Output the [x, y] coordinate of the center of the cell containing the given text.  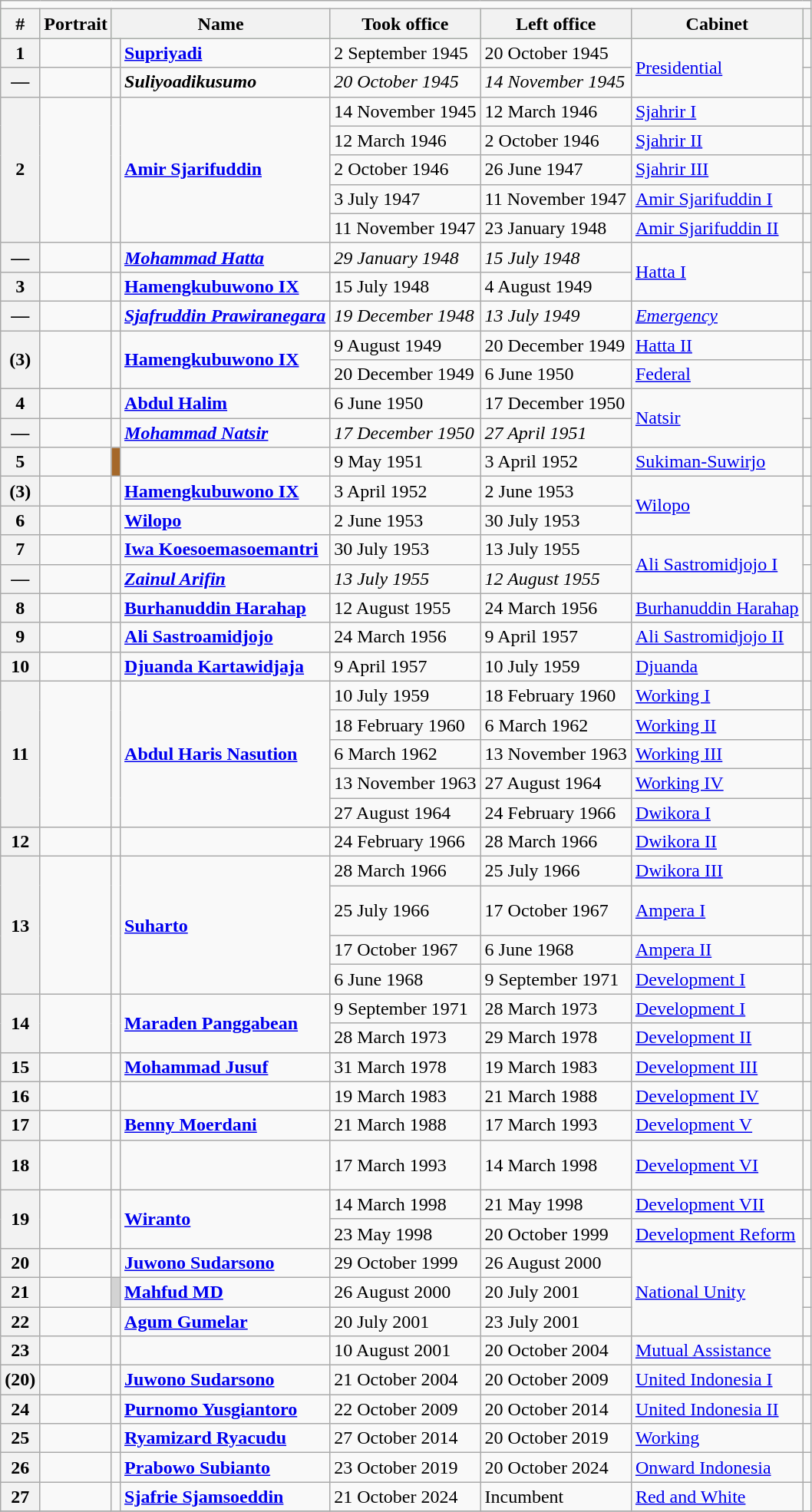
Sjafruddin Prawiranegara [226, 315]
Iwa Koesoemasoemantri [226, 550]
9 August 1949 [405, 345]
Development IV [717, 1096]
20 [20, 1263]
23 January 1948 [556, 228]
9 [20, 637]
7 [20, 550]
20 October 1999 [556, 1233]
(20) [20, 1380]
Presidential [717, 68]
Amir Sjarifuddin I [717, 199]
21 October 2024 [405, 1497]
4 August 1949 [556, 286]
United Indonesia II [717, 1409]
Name [220, 24]
Suliyoadikusumo [226, 82]
Sjahrir II [717, 140]
Working [717, 1438]
Mohammad Natsir [226, 433]
23 [20, 1351]
3 [20, 286]
Ampera I [717, 910]
Ali Sastroamidjojo [226, 637]
Emergency [717, 315]
Sjahrir I [717, 111]
Amir Sjarifuddin II [717, 228]
Took office [405, 24]
2 [20, 170]
17 [20, 1125]
Zainul Arifin [226, 579]
# [20, 24]
Djuanda Kartawidjaja [226, 666]
Sjahrir III [717, 170]
22 October 2009 [405, 1409]
29 January 1948 [405, 257]
Sukiman-Suwirjo [717, 462]
29 October 1999 [405, 1263]
Prabowo Subianto [226, 1467]
21 [20, 1292]
Red and White [717, 1497]
Onward Indonesia [717, 1467]
Dwikora II [717, 842]
2 September 1945 [405, 53]
Purnomo Yusgiantoro [226, 1409]
4 [20, 404]
Development II [717, 1038]
23 May 1998 [405, 1233]
United Indonesia I [717, 1380]
18 [20, 1165]
11 [20, 754]
Hatta I [717, 272]
29 March 1978 [556, 1038]
Ampera II [717, 950]
Amir Sjarifuddin [226, 170]
27 October 2014 [405, 1438]
Sjafrie Sjamsoeddin [226, 1497]
20 October 2019 [556, 1438]
23 October 2019 [405, 1467]
Dwikora I [717, 813]
Natsir [717, 418]
21 May 1998 [556, 1204]
Development V [717, 1125]
Hatta II [717, 345]
Maraden Panggabean [226, 1023]
14 [20, 1023]
10 [20, 666]
Benny Moerdani [226, 1125]
16 [20, 1096]
20 October 2024 [556, 1467]
Working III [717, 754]
Working II [717, 725]
Abdul Halim [226, 404]
Working IV [717, 783]
20 October 2009 [556, 1380]
Federal [717, 375]
Development VII [717, 1204]
Mohammad Jusuf [226, 1067]
6 [20, 520]
Working I [717, 695]
24 [20, 1409]
National Unity [717, 1292]
Development VI [717, 1165]
21 October 2004 [405, 1380]
20 October 2014 [556, 1409]
Incumbent [556, 1497]
27 [20, 1497]
Development Reform [717, 1233]
26 June 1947 [556, 170]
Cabinet [717, 24]
12 [20, 842]
Ryamizard Ryacudu [226, 1438]
Ali Sastromidjojo I [717, 564]
13 [20, 926]
Suharto [226, 926]
Portrait [76, 24]
3 July 1947 [405, 199]
Mutual Assistance [717, 1351]
Development III [717, 1067]
31 March 1978 [405, 1067]
23 July 2001 [556, 1321]
9 May 1951 [405, 462]
22 [20, 1321]
25 [20, 1438]
Agum Gumelar [226, 1321]
10 August 2001 [405, 1351]
Supriyadi [226, 53]
15 [20, 1067]
5 [20, 462]
26 [20, 1467]
Mahfud MD [226, 1292]
Ali Sastromidjojo II [717, 637]
Djuanda [717, 666]
1 [20, 53]
13 July 1949 [556, 315]
Left office [556, 24]
Mohammad Hatta [226, 257]
19 December 1948 [405, 315]
Wiranto [226, 1219]
19 [20, 1219]
Abdul Haris Nasution [226, 754]
27 April 1951 [556, 433]
20 October 2004 [556, 1351]
Dwikora III [717, 871]
8 [20, 608]
